Identify which cell holds the provided text, then report its [x, y] central coordinate. 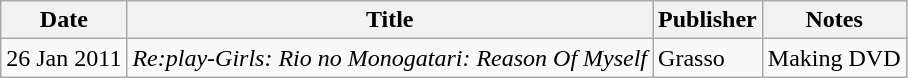
Notes [834, 20]
26 Jan 2011 [64, 58]
Making DVD [834, 58]
Re:play-Girls: Rio no Monogatari: Reason Of Myself [390, 58]
Grasso [708, 58]
Publisher [708, 20]
Title [390, 20]
Date [64, 20]
